Find where the given text appears and provide that cell's center as (x, y) coordinate. 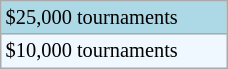
$10,000 tournaments (114, 51)
$25,000 tournaments (114, 17)
